Output the [x, y] coordinate of the center of the cell containing the given text.  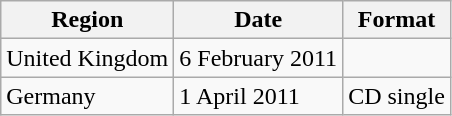
6 February 2011 [258, 58]
CD single [397, 96]
United Kingdom [88, 58]
Date [258, 20]
Format [397, 20]
Region [88, 20]
1 April 2011 [258, 96]
Germany [88, 96]
